Identify which cell holds the provided text, then report its [x, y] central coordinate. 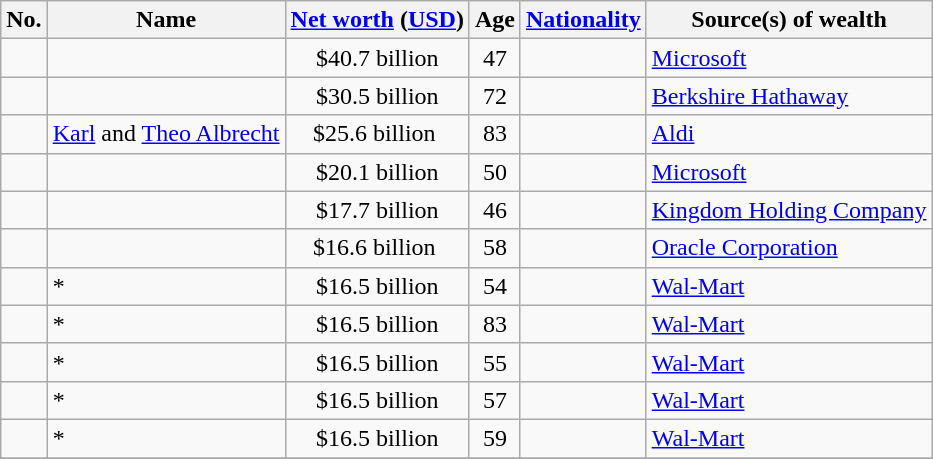
Berkshire Hathaway [789, 96]
Aldi [789, 134]
$16.6 billion [377, 248]
$17.7 billion [377, 210]
58 [494, 248]
59 [494, 438]
$20.1 billion [377, 172]
50 [494, 172]
Kingdom Holding Company [789, 210]
46 [494, 210]
72 [494, 96]
57 [494, 400]
54 [494, 286]
Karl and Theo Albrecht [166, 134]
Nationality [583, 20]
No. [24, 20]
Oracle Corporation [789, 248]
$30.5 billion [377, 96]
Net worth (USD) [377, 20]
47 [494, 58]
Source(s) of wealth [789, 20]
$25.6 billion [377, 134]
Age [494, 20]
55 [494, 362]
$40.7 billion [377, 58]
Name [166, 20]
